Capture the cell that displays the provided text and extract its (x, y) central coordinate. 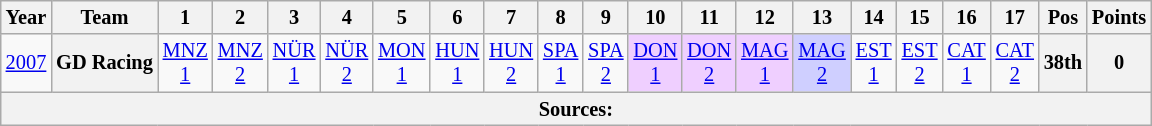
NÜR2 (346, 63)
38th (1063, 63)
MON1 (402, 63)
13 (822, 17)
EST1 (874, 63)
4 (346, 17)
HUN1 (457, 63)
14 (874, 17)
9 (606, 17)
MAG1 (764, 63)
3 (294, 17)
Sources: (576, 109)
GD Racing (104, 63)
6 (457, 17)
0 (1119, 63)
EST2 (920, 63)
Team (104, 17)
1 (186, 17)
5 (402, 17)
CAT2 (1015, 63)
2 (240, 17)
CAT1 (966, 63)
15 (920, 17)
11 (709, 17)
SPA2 (606, 63)
SPA1 (560, 63)
17 (1015, 17)
DON2 (709, 63)
Points (1119, 17)
16 (966, 17)
MNZ2 (240, 63)
Pos (1063, 17)
MNZ1 (186, 63)
12 (764, 17)
2007 (26, 63)
10 (655, 17)
7 (511, 17)
8 (560, 17)
Year (26, 17)
MAG2 (822, 63)
NÜR1 (294, 63)
DON1 (655, 63)
HUN2 (511, 63)
